From the cell containing the given text, extract its center point as [x, y] coordinate. 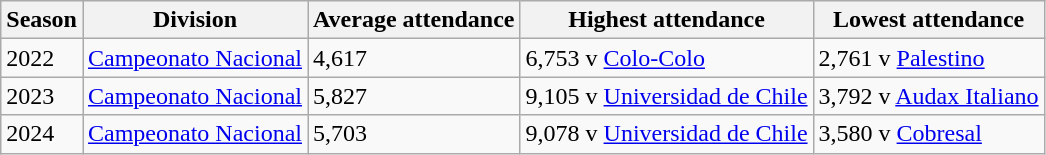
2,761 v Palestino [928, 58]
3,580 v Cobresal [928, 134]
Season [42, 20]
Average attendance [414, 20]
2022 [42, 58]
9,078 v Universidad de Chile [666, 134]
5,703 [414, 134]
9,105 v Universidad de Chile [666, 96]
5,827 [414, 96]
2023 [42, 96]
6,753 v Colo-Colo [666, 58]
3,792 v Audax Italiano [928, 96]
Highest attendance [666, 20]
2024 [42, 134]
Lowest attendance [928, 20]
4,617 [414, 58]
Division [194, 20]
